Find where the given text appears and provide that cell's center as [X, Y] coordinate. 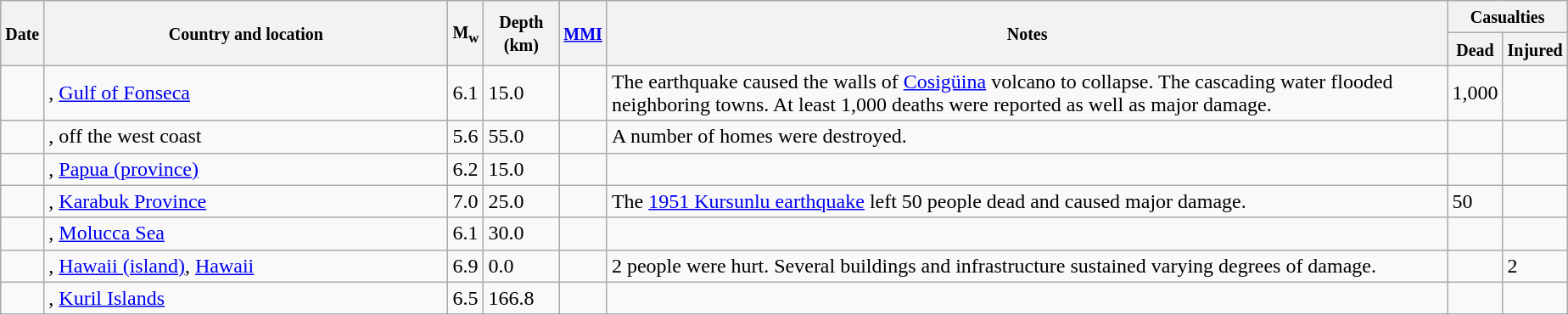
Injured [1535, 49]
6.5 [466, 298]
Casualties [1507, 17]
0.0 [521, 266]
The 1951 Kursunlu earthquake left 50 people dead and caused major damage. [1027, 201]
Date [22, 33]
MMI [584, 33]
Depth (km) [521, 33]
6.2 [466, 169]
Dead [1475, 49]
A number of homes were destroyed. [1027, 137]
, off the west coast [246, 137]
, Molucca Sea [246, 233]
30.0 [521, 233]
25.0 [521, 201]
, Papua (province) [246, 169]
2 [1535, 266]
Notes [1027, 33]
, Karabuk Province [246, 201]
5.6 [466, 137]
6.9 [466, 266]
, Hawaii (island), Hawaii [246, 266]
2 people were hurt. Several buildings and infrastructure sustained varying degrees of damage. [1027, 266]
55.0 [521, 137]
, Kuril Islands [246, 298]
50 [1475, 201]
166.8 [521, 298]
, Gulf of Fonseca [246, 93]
7.0 [466, 201]
1,000 [1475, 93]
Mw [466, 33]
Country and location [246, 33]
